Scan for the cell matching the given text and deliver its (x, y) coordinate at center. 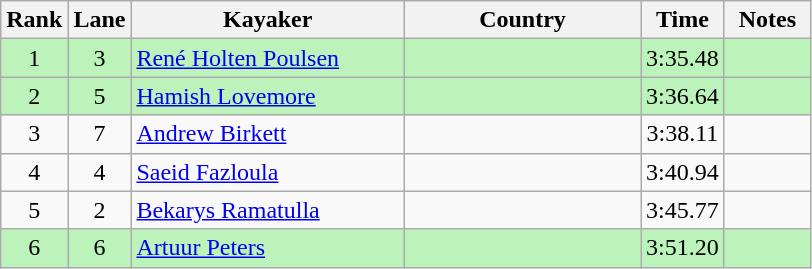
Notes (767, 20)
Andrew Birkett (268, 134)
3:35.48 (683, 58)
Rank (34, 20)
Lane (100, 20)
3:36.64 (683, 96)
Bekarys Ramatulla (268, 210)
Saeid Fazloula (268, 172)
Time (683, 20)
Country (522, 20)
7 (100, 134)
3:45.77 (683, 210)
1 (34, 58)
3:38.11 (683, 134)
René Holten Poulsen (268, 58)
Hamish Lovemore (268, 96)
Artuur Peters (268, 248)
Kayaker (268, 20)
3:40.94 (683, 172)
3:51.20 (683, 248)
